Determine the [X, Y] coordinate at the center of the cell enclosing the given text.  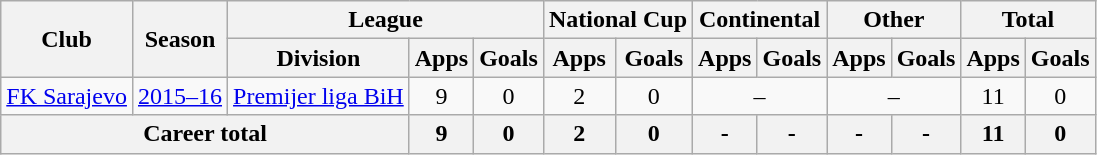
Premijer liga BiH [319, 96]
Career total [205, 134]
2015–16 [180, 96]
Other [894, 20]
League [386, 20]
Division [319, 58]
Total [1028, 20]
Continental [760, 20]
National Cup [618, 20]
Season [180, 39]
Club [67, 39]
FK Sarajevo [67, 96]
